Identify which cell holds the provided text, then report its (x, y) central coordinate. 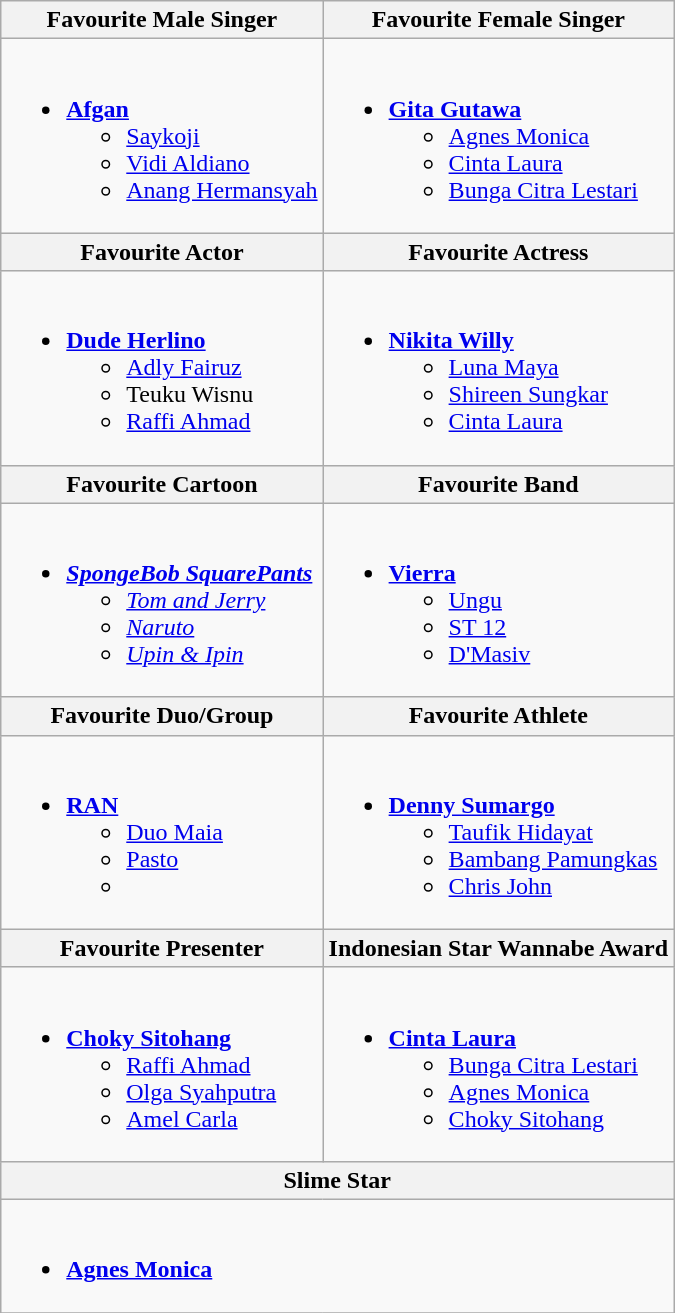
Favourite Actress (498, 252)
Nikita WillyLuna MayaShireen SungkarCinta Laura (498, 368)
Choky SitohangRaffi AhmadOlga SyahputraAmel Carla (162, 1064)
RANDuo MaiaPasto (162, 832)
Dude HerlinoAdly FairuzTeuku WisnuRaffi Ahmad (162, 368)
Denny SumargoTaufik HidayatBambang PamungkasChris John (498, 832)
Cinta LauraBunga Citra LestariAgnes MonicaChoky Sitohang (498, 1064)
Gita GutawaAgnes MonicaCinta LauraBunga Citra Lestari (498, 136)
VierraUnguST 12D'Masiv (498, 600)
Favourite Presenter (162, 948)
Indonesian Star Wannabe Award (498, 948)
Favourite Cartoon (162, 484)
Favourite Band (498, 484)
Favourite Actor (162, 252)
Favourite Duo/Group (162, 716)
Slime Star (338, 1180)
SpongeBob SquarePantsTom and JerryNarutoUpin & Ipin (162, 600)
Agnes Monica (338, 1256)
Favourite Male Singer (162, 20)
Favourite Athlete (498, 716)
Favourite Female Singer (498, 20)
AfganSaykojiVidi AldianoAnang Hermansyah (162, 136)
